Pinpoint the cell where the given text exists, returning its [x, y] midpoint coordinate. 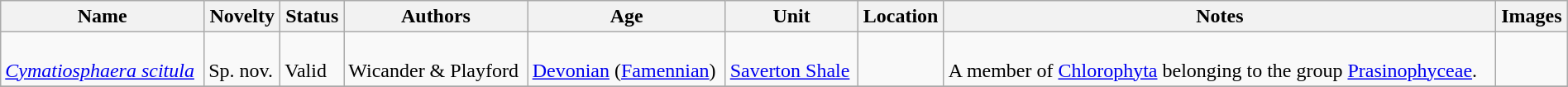
Unit [791, 17]
Cymatiosphaera scitula [103, 60]
Wicander & Playford [436, 60]
Age [627, 17]
Devonian (Famennian) [627, 60]
Images [1532, 17]
Status [313, 17]
Saverton Shale [791, 60]
Novelty [242, 17]
Sp. nov. [242, 60]
Authors [436, 17]
Name [103, 17]
A member of Chlorophyta belonging to the group Prasinophyceae. [1219, 60]
Valid [313, 60]
Notes [1219, 17]
Location [901, 17]
